Output the (x, y) coordinate of the center of the cell containing the given text.  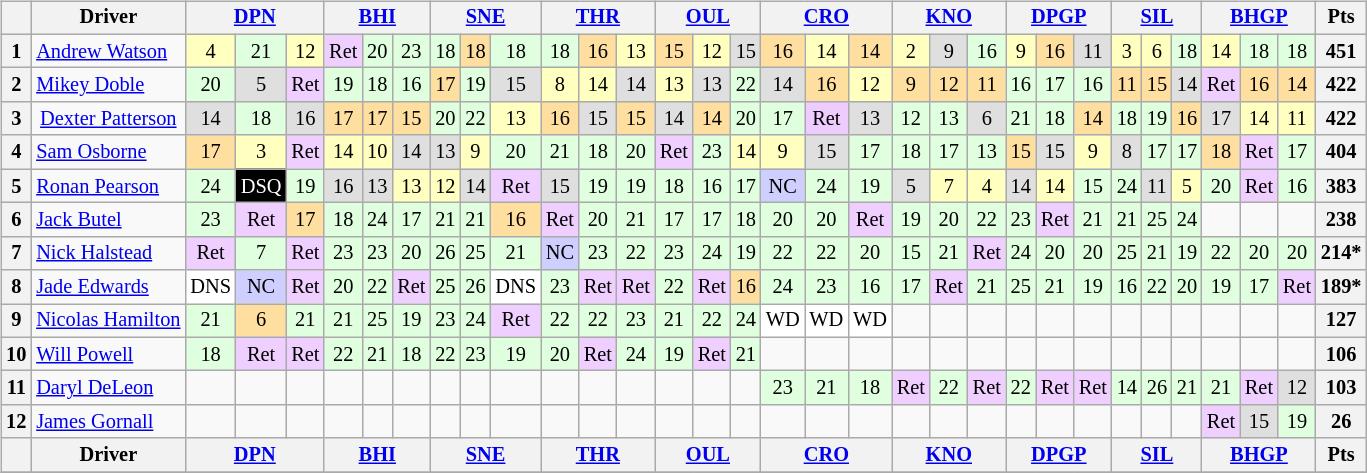
Nick Halstead (108, 253)
Dexter Patterson (108, 119)
189* (1341, 287)
DSQ (261, 186)
Jack Butel (108, 220)
103 (1341, 388)
James Gornall (108, 422)
451 (1341, 51)
Ronan Pearson (108, 186)
Daryl DeLeon (108, 388)
1 (16, 51)
214* (1341, 253)
127 (1341, 321)
238 (1341, 220)
404 (1341, 152)
Mikey Doble (108, 85)
Jade Edwards (108, 287)
106 (1341, 354)
383 (1341, 186)
Nicolas Hamilton (108, 321)
Will Powell (108, 354)
Sam Osborne (108, 152)
Andrew Watson (108, 51)
